For the text-containing cell, return its midpoint in [X, Y] coordinate format. 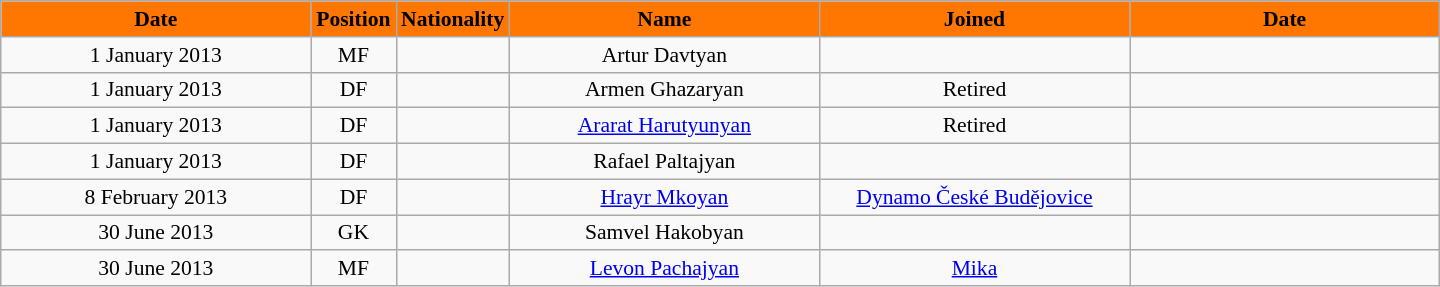
Nationality [452, 19]
Hrayr Mkoyan [664, 197]
Ararat Harutyunyan [664, 126]
Position [354, 19]
Rafael Paltajyan [664, 162]
Levon Pachajyan [664, 269]
Armen Ghazaryan [664, 90]
Mika [974, 269]
Joined [974, 19]
Artur Davtyan [664, 55]
Dynamo České Budějovice [974, 197]
8 February 2013 [156, 197]
Samvel Hakobyan [664, 233]
GK [354, 233]
Name [664, 19]
